Extract the (X, Y) coordinate from the center of the cell holding the provided text.  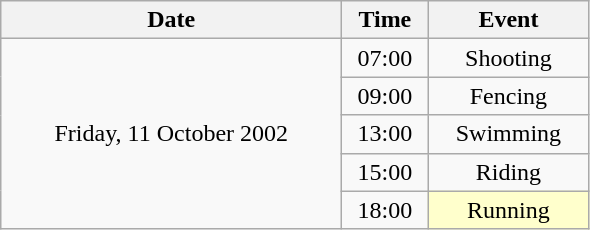
07:00 (385, 58)
Riding (508, 172)
Event (508, 20)
Fencing (508, 96)
Friday, 11 October 2002 (172, 134)
Running (508, 210)
09:00 (385, 96)
Swimming (508, 134)
Shooting (508, 58)
15:00 (385, 172)
Time (385, 20)
18:00 (385, 210)
Date (172, 20)
13:00 (385, 134)
